Capture the cell that displays the provided text and extract its (x, y) central coordinate. 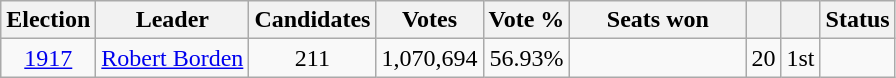
Status (858, 20)
Leader (172, 20)
20 (764, 58)
211 (312, 58)
1917 (48, 58)
1,070,694 (430, 58)
1st (800, 58)
Votes (430, 20)
Vote % (526, 20)
Robert Borden (172, 58)
Election (48, 20)
56.93% (526, 58)
Candidates (312, 20)
Seats won (658, 20)
